From the cell containing the given text, extract its center point as [X, Y] coordinate. 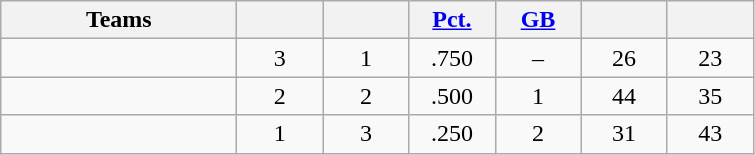
GB [538, 20]
.750 [452, 58]
31 [624, 134]
Pct. [452, 20]
43 [710, 134]
.500 [452, 96]
Teams [119, 20]
44 [624, 96]
23 [710, 58]
26 [624, 58]
– [538, 58]
.250 [452, 134]
35 [710, 96]
